Capture the cell that displays the provided text and extract its [X, Y] central coordinate. 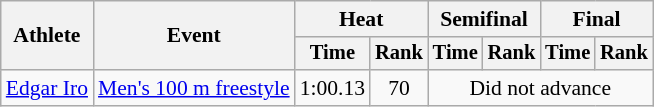
70 [399, 88]
Edgar Iro [47, 88]
Did not advance [540, 88]
1:00.13 [332, 88]
Event [194, 36]
Heat [362, 19]
Athlete [47, 36]
Semifinal [484, 19]
Final [596, 19]
Men's 100 m freestyle [194, 88]
